Output the (x, y) coordinate of the center of the cell containing the given text.  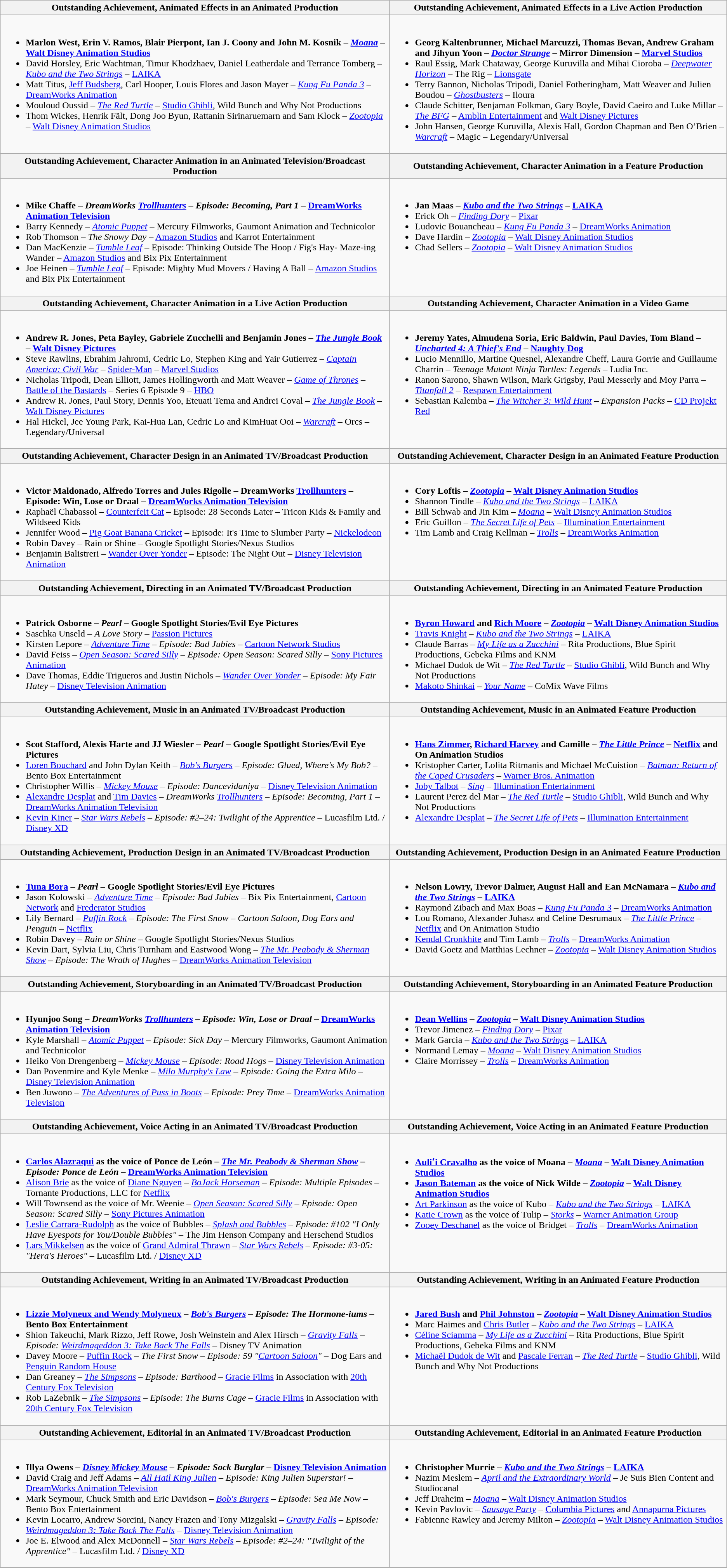
Outstanding Achievement, Storyboarding in an Animated TV/Broadcast Production (195, 984)
Outstanding Achievement, Voice Acting in an Animated Feature Production (558, 1127)
Outstanding Achievement, Voice Acting in an Animated TV/Broadcast Production (195, 1127)
Outstanding Achievement, Character Animation in a Live Action Production (195, 303)
Outstanding Achievement, Writing in an Animated TV/Broadcast Production (195, 1280)
Outstanding Achievement, Production Design in an Animated Feature Production (558, 852)
Outstanding Achievement, Music in an Animated TV/Broadcast Production (195, 709)
Outstanding Achievement, Animated Effects in a Live Action Production (558, 8)
Outstanding Achievement, Directing in an Animated TV/Broadcast Production (195, 588)
Outstanding Achievement, Directing in an Animated Feature Production (558, 588)
Outstanding Achievement, Editorial in an Animated Feature Production (558, 1433)
Outstanding Achievement, Production Design in an Animated TV/Broadcast Production (195, 852)
Outstanding Achievement, Character Design in an Animated Feature Production (558, 456)
Outstanding Achievement, Character Animation in a Video Game (558, 303)
Outstanding Achievement, Music in an Animated Feature Production (558, 709)
Outstanding Achievement, Character Design in an Animated TV/Broadcast Production (195, 456)
Outstanding Achievement, Editorial in an Animated TV/Broadcast Production (195, 1433)
Outstanding Achievement, Animated Effects in an Animated Production (195, 8)
Outstanding Achievement, Writing in an Animated Feature Production (558, 1280)
Outstanding Achievement, Character Animation in an Animated Television/Broadcast Production (195, 166)
Outstanding Achievement, Storyboarding in an Animated Feature Production (558, 984)
Outstanding Achievement, Character Animation in a Feature Production (558, 166)
